Detect which cell encompasses the target text, then output its [x, y] center coordinate. 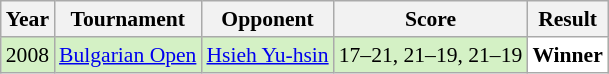
Year [28, 19]
Winner [568, 55]
Tournament [128, 19]
2008 [28, 55]
Score [431, 19]
Result [568, 19]
Opponent [267, 19]
17–21, 21–19, 21–19 [431, 55]
Hsieh Yu-hsin [267, 55]
Bulgarian Open [128, 55]
